Detect which cell encompasses the target text, then output its [x, y] center coordinate. 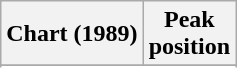
Chart (1989) [72, 34]
Peakposition [189, 34]
